Determine the (x, y) coordinate at the center of the cell enclosing the given text.  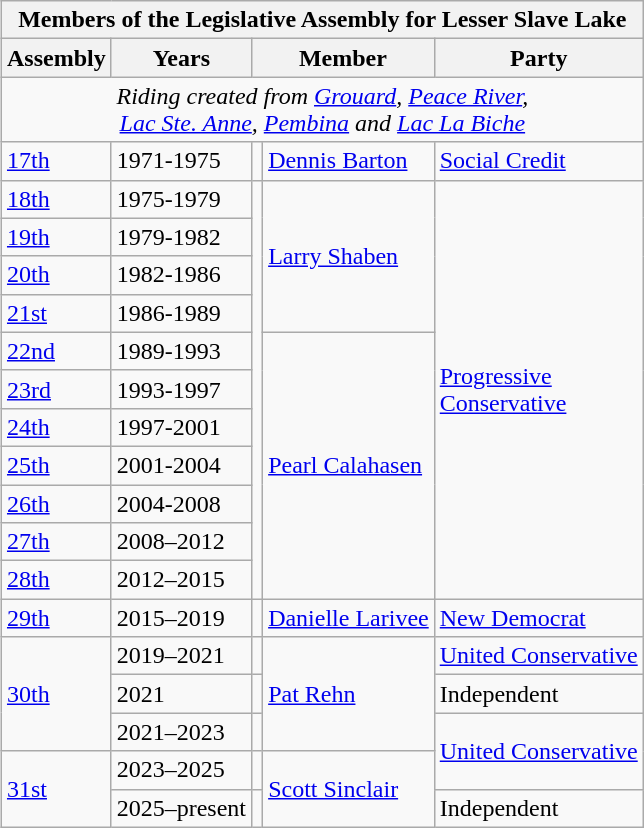
18th (56, 199)
27th (56, 542)
2025–present (181, 808)
2001-2004 (181, 465)
26th (56, 503)
Pat Rehn (349, 694)
1986-1989 (181, 313)
Danielle Larivee (349, 618)
2021–2023 (181, 732)
29th (56, 618)
2008–2012 (181, 542)
1997-2001 (181, 427)
Members of the Legislative Assembly for Lesser Slave Lake (322, 20)
Party (538, 58)
Scott Sinclair (349, 789)
1975-1979 (181, 199)
2004-2008 (181, 503)
22nd (56, 351)
17th (56, 161)
28th (56, 580)
19th (56, 237)
31st (56, 789)
1993-1997 (181, 389)
Years (181, 58)
2023–2025 (181, 770)
1989-1993 (181, 351)
Larry Shaben (349, 256)
Dennis Barton (349, 161)
Social Credit (538, 161)
21st (56, 313)
Assembly (56, 58)
ProgressiveConservative (538, 390)
1979-1982 (181, 237)
Pearl Calahasen (349, 465)
Member (344, 58)
25th (56, 465)
2015–2019 (181, 618)
Riding created from Grouard, Peace River, Lac Ste. Anne, Pembina and Lac La Biche (322, 110)
1971-1975 (181, 161)
20th (56, 275)
23rd (56, 389)
2021 (181, 694)
30th (56, 694)
New Democrat (538, 618)
2019–2021 (181, 656)
1982-1986 (181, 275)
2012–2015 (181, 580)
24th (56, 427)
